Find where the given text appears and provide that cell's center as (x, y) coordinate. 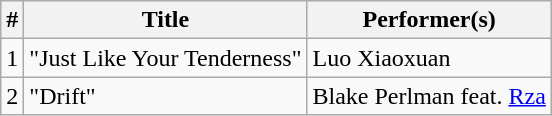
Performer(s) (429, 20)
# (12, 20)
"Just Like Your Tenderness" (166, 58)
2 (12, 96)
Title (166, 20)
Blake Perlman feat. Rza (429, 96)
Luo Xiaoxuan (429, 58)
"Drift" (166, 96)
1 (12, 58)
